Detect which cell encompasses the target text, then output its (X, Y) center coordinate. 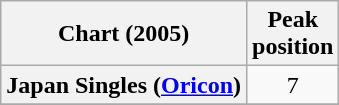
Chart (2005) (124, 34)
7 (293, 85)
Japan Singles (Oricon) (124, 85)
Peakposition (293, 34)
